Determine the (x, y) coordinate at the center of the cell enclosing the given text.  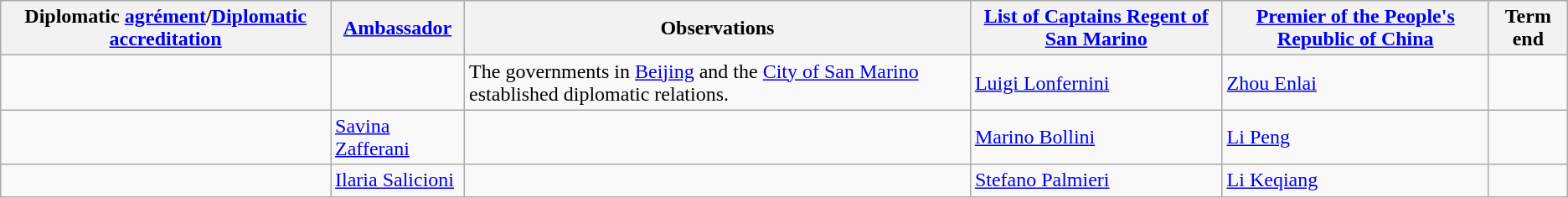
Li Peng (1355, 138)
Savina Zafferani (398, 138)
Stefano Palmieri (1096, 180)
List of Captains Regent of San Marino (1096, 29)
Li Keqiang (1355, 180)
Luigi Lonfernini (1096, 82)
Marino Bollini (1096, 138)
Ambassador (398, 29)
Premier of the People's Republic of China (1355, 29)
Ilaria Salicioni (398, 180)
Observations (718, 29)
The governments in Beijing and the City of San Marino established diplomatic relations. (718, 82)
Diplomatic agrément/Diplomatic accreditation (166, 29)
Term end (1528, 29)
Zhou Enlai (1355, 82)
